Pinpoint the cell where the given text exists, returning its (X, Y) midpoint coordinate. 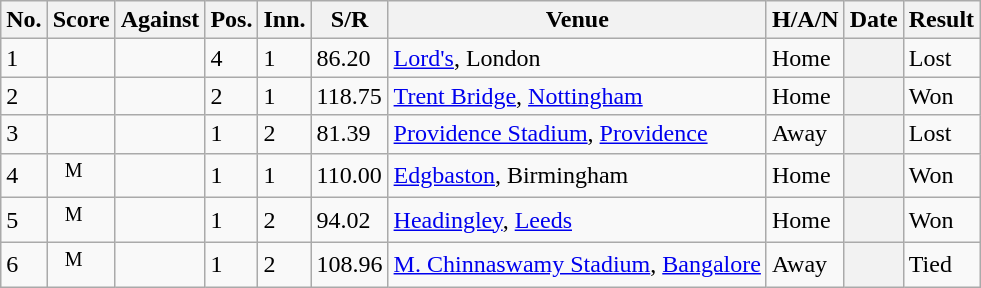
Trent Bridge, Nottingham (577, 96)
Edgbaston, Birmingham (577, 176)
Tied (941, 264)
Pos. (232, 20)
5 (24, 220)
H/A/N (805, 20)
Providence Stadium, Providence (577, 134)
94.02 (350, 220)
Score (81, 20)
Date (874, 20)
108.96 (350, 264)
Venue (577, 20)
No. (24, 20)
110.00 (350, 176)
Against (160, 20)
6 (24, 264)
Headingley, Leeds (577, 220)
3 (24, 134)
Result (941, 20)
Lord's, London (577, 58)
118.75 (350, 96)
81.39 (350, 134)
Inn. (284, 20)
S/R (350, 20)
86.20 (350, 58)
M. Chinnaswamy Stadium, Bangalore (577, 264)
